Pinpoint the cell where the given text exists, returning its (X, Y) midpoint coordinate. 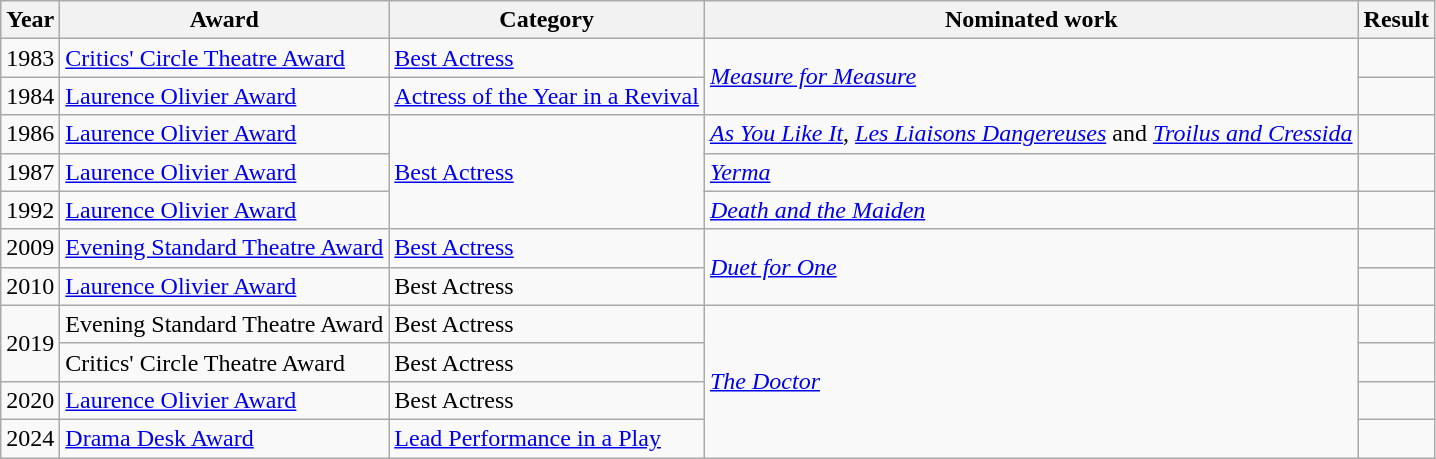
Lead Performance in a Play (547, 438)
Measure for Measure (1031, 77)
1987 (30, 172)
Year (30, 20)
1986 (30, 134)
The Doctor (1031, 381)
2024 (30, 438)
Death and the Maiden (1031, 210)
Yerma (1031, 172)
2020 (30, 400)
1983 (30, 58)
Duet for One (1031, 267)
2019 (30, 343)
As You Like It, Les Liaisons Dangereuses and Troilus and Cressida (1031, 134)
2010 (30, 286)
2009 (30, 248)
Award (224, 20)
Nominated work (1031, 20)
1992 (30, 210)
Category (547, 20)
Drama Desk Award (224, 438)
Result (1396, 20)
1984 (30, 96)
Actress of the Year in a Revival (547, 96)
